Output the [X, Y] coordinate of the center of the cell containing the given text.  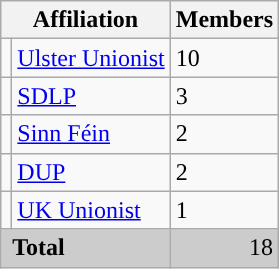
Affiliation [86, 20]
3 [224, 96]
Total [86, 248]
SDLP [91, 96]
UK Unionist [91, 210]
18 [224, 248]
10 [224, 58]
DUP [91, 172]
Sinn Féin [91, 134]
Ulster Unionist [91, 58]
Members [224, 20]
1 [224, 210]
